Search for the cell housing the specified text and yield its (x, y) center coordinate. 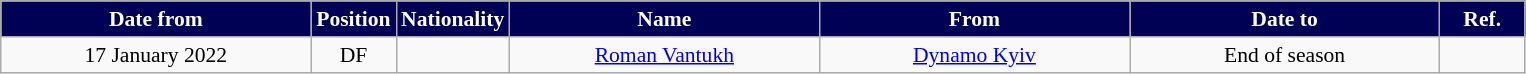
17 January 2022 (156, 55)
Date from (156, 19)
Roman Vantukh (664, 55)
End of season (1285, 55)
Position (354, 19)
Dynamo Kyiv (974, 55)
Name (664, 19)
DF (354, 55)
Ref. (1482, 19)
From (974, 19)
Nationality (452, 19)
Date to (1285, 19)
